For the text-containing cell, return its midpoint in (X, Y) coordinate format. 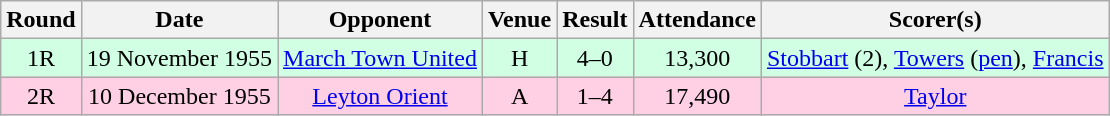
19 November 1955 (179, 58)
1–4 (595, 96)
10 December 1955 (179, 96)
17,490 (697, 96)
Taylor (935, 96)
Round (41, 20)
2R (41, 96)
1R (41, 58)
Opponent (380, 20)
Stobbart (2), Towers (pen), Francis (935, 58)
Leyton Orient (380, 96)
Scorer(s) (935, 20)
Result (595, 20)
Venue (519, 20)
Attendance (697, 20)
Date (179, 20)
March Town United (380, 58)
4–0 (595, 58)
13,300 (697, 58)
A (519, 96)
H (519, 58)
